Return [X, Y] of the center of cell containing provided text 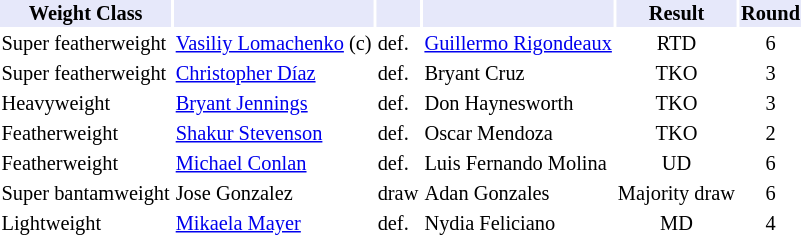
Luis Fernando Molina [518, 164]
Bryant Jennings [274, 104]
Bryant Cruz [518, 74]
Adan Gonzales [518, 194]
Result [676, 14]
Super bantamweight [86, 194]
Don Haynesworth [518, 104]
Weight Class [86, 14]
Michael Conlan [274, 164]
Guillermo Rigondeaux [518, 44]
Oscar Mendoza [518, 134]
Heavyweight [86, 104]
Jose Gonzalez [274, 194]
UD [676, 164]
Vasiliy Lomachenko (c) [274, 44]
RTD [676, 44]
draw [398, 194]
Christopher Díaz [274, 74]
Majority draw [676, 194]
Shakur Stevenson [274, 134]
